Find where the given text appears and provide that cell's center as [X, Y] coordinate. 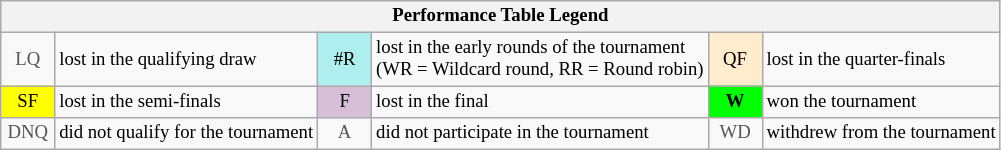
lost in the early rounds of the tournament(WR = Wildcard round, RR = Round robin) [540, 60]
F [345, 102]
did not qualify for the tournament [186, 134]
SF [28, 102]
LQ [28, 60]
lost in the semi-finals [186, 102]
Performance Table Legend [500, 16]
withdrew from the tournament [881, 134]
A [345, 134]
QF [735, 60]
did not participate in the tournament [540, 134]
W [735, 102]
#R [345, 60]
lost in the final [540, 102]
WD [735, 134]
lost in the quarter-finals [881, 60]
lost in the qualifying draw [186, 60]
won the tournament [881, 102]
DNQ [28, 134]
